Find where the given text appears and provide that cell's center as [x, y] coordinate. 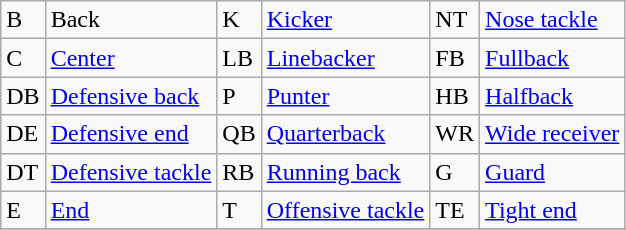
C [23, 58]
NT [455, 20]
Quarterback [346, 134]
Center [131, 58]
Nose tackle [552, 20]
QB [239, 134]
Kicker [346, 20]
DE [23, 134]
T [239, 210]
End [131, 210]
P [239, 96]
K [239, 20]
Back [131, 20]
B [23, 20]
WR [455, 134]
Linebacker [346, 58]
Wide receiver [552, 134]
Punter [346, 96]
Defensive tackle [131, 172]
Defensive back [131, 96]
TE [455, 210]
LB [239, 58]
Running back [346, 172]
Defensive end [131, 134]
DB [23, 96]
Tight end [552, 210]
FB [455, 58]
Halfback [552, 96]
Fullback [552, 58]
RB [239, 172]
Guard [552, 172]
HB [455, 96]
G [455, 172]
E [23, 210]
Offensive tackle [346, 210]
DT [23, 172]
